Identify which cell holds the provided text, then report its [X, Y] central coordinate. 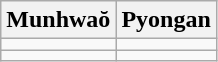
Munhwaŏ [58, 20]
Pyongan [166, 20]
